Scan for the cell matching the given text and deliver its (X, Y) coordinate at center. 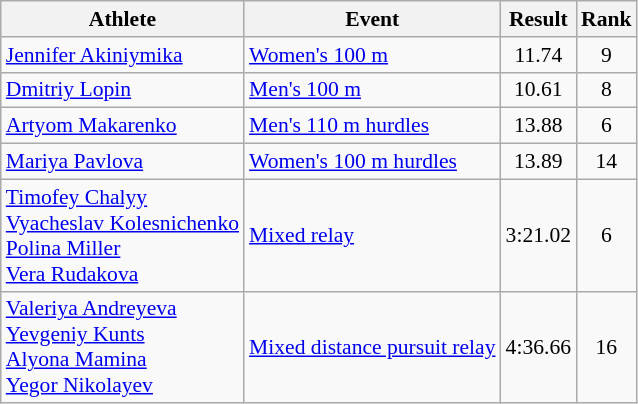
16 (606, 347)
10.61 (538, 90)
Timofey ChalyyVyacheslav KolesnichenkoPolina MillerVera Rudakova (122, 235)
Jennifer Akiniymika (122, 55)
14 (606, 162)
4:36.66 (538, 347)
Dmitriy Lopin (122, 90)
Athlete (122, 19)
Men's 100 m (372, 90)
Mixed distance pursuit relay (372, 347)
Mixed relay (372, 235)
Artyom Makarenko (122, 126)
Men's 110 m hurdles (372, 126)
Result (538, 19)
13.89 (538, 162)
Mariya Pavlova (122, 162)
Valeriya AndreyevaYevgeniy KuntsAlyona MaminaYegor Nikolayev (122, 347)
13.88 (538, 126)
9 (606, 55)
Women's 100 m hurdles (372, 162)
Rank (606, 19)
11.74 (538, 55)
Women's 100 m (372, 55)
Event (372, 19)
8 (606, 90)
3:21.02 (538, 235)
